Search for the cell housing the specified text and yield its [X, Y] center coordinate. 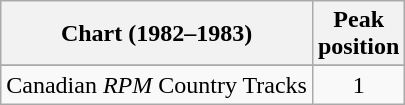
Canadian RPM Country Tracks [157, 85]
Chart (1982–1983) [157, 34]
1 [358, 85]
Peakposition [358, 34]
